For the text-containing cell, return its midpoint in (X, Y) coordinate format. 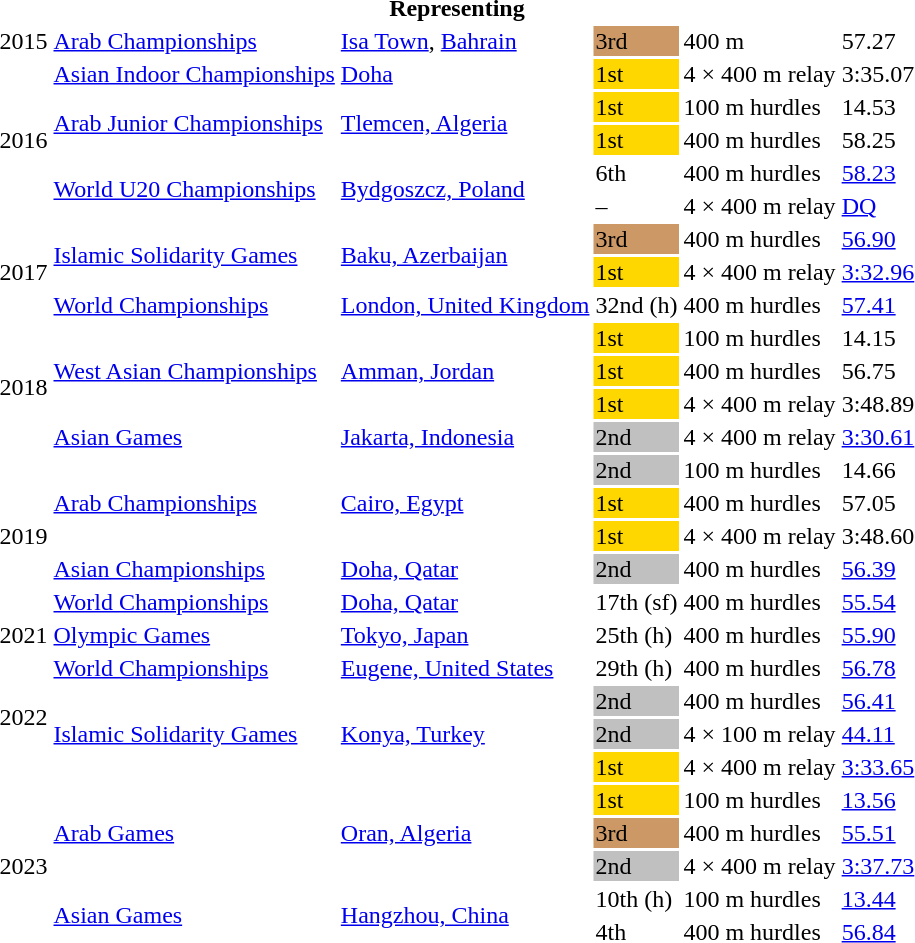
29th (h) (636, 668)
Isa Town, Bahrain (465, 41)
Oran, Algeria (465, 833)
4 × 100 m relay (760, 734)
Jakarta, Indonesia (465, 437)
Arab Junior Championships (194, 124)
Asian Indoor Championships (194, 74)
Olympic Games (194, 635)
West Asian Championships (194, 371)
Tokyo, Japan (465, 635)
Amman, Jordan (465, 371)
Tlemcen, Algeria (465, 124)
400 m (760, 41)
Cairo, Egypt (465, 503)
25th (h) (636, 635)
17th (sf) (636, 602)
32nd (h) (636, 305)
– (636, 206)
Bydgoszcz, Poland (465, 190)
World U20 Championships (194, 190)
Doha (465, 74)
10th (h) (636, 899)
Eugene, United States (465, 668)
Arab Games (194, 833)
Asian Games (194, 437)
London, United Kingdom (465, 305)
Konya, Turkey (465, 734)
6th (636, 173)
Baku, Azerbaijan (465, 256)
Asian Championships (194, 569)
